Capture the cell that displays the provided text and extract its [X, Y] central coordinate. 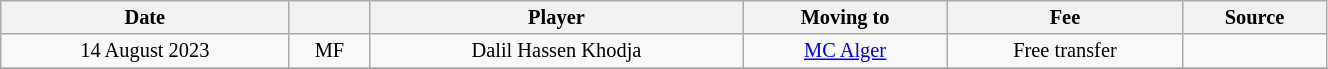
Free transfer [1064, 51]
14 August 2023 [145, 51]
Moving to [846, 17]
Date [145, 17]
Dalil Hassen Khodja [556, 51]
MC Alger [846, 51]
MF [330, 51]
Fee [1064, 17]
Player [556, 17]
Source [1254, 17]
